Output the [x, y] coordinate of the center of the cell containing the given text.  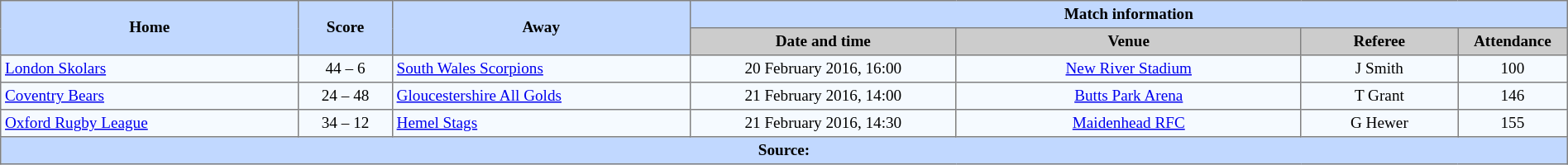
Away [541, 28]
Gloucestershire All Golds [541, 96]
Attendance [1513, 41]
44 – 6 [346, 69]
Source: [784, 150]
Coventry Bears [150, 96]
Butts Park Arena [1128, 96]
146 [1513, 96]
24 – 48 [346, 96]
London Skolars [150, 69]
Hemel Stags [541, 124]
20 February 2016, 16:00 [823, 69]
Home [150, 28]
21 February 2016, 14:30 [823, 124]
G Hewer [1379, 124]
34 – 12 [346, 124]
T Grant [1379, 96]
21 February 2016, 14:00 [823, 96]
Score [346, 28]
Maidenhead RFC [1128, 124]
Date and time [823, 41]
155 [1513, 124]
Venue [1128, 41]
J Smith [1379, 69]
New River Stadium [1128, 69]
Match information [1128, 15]
South Wales Scorpions [541, 69]
Oxford Rugby League [150, 124]
100 [1513, 69]
Referee [1379, 41]
